Pinpoint the cell where the given text exists, returning its [x, y] midpoint coordinate. 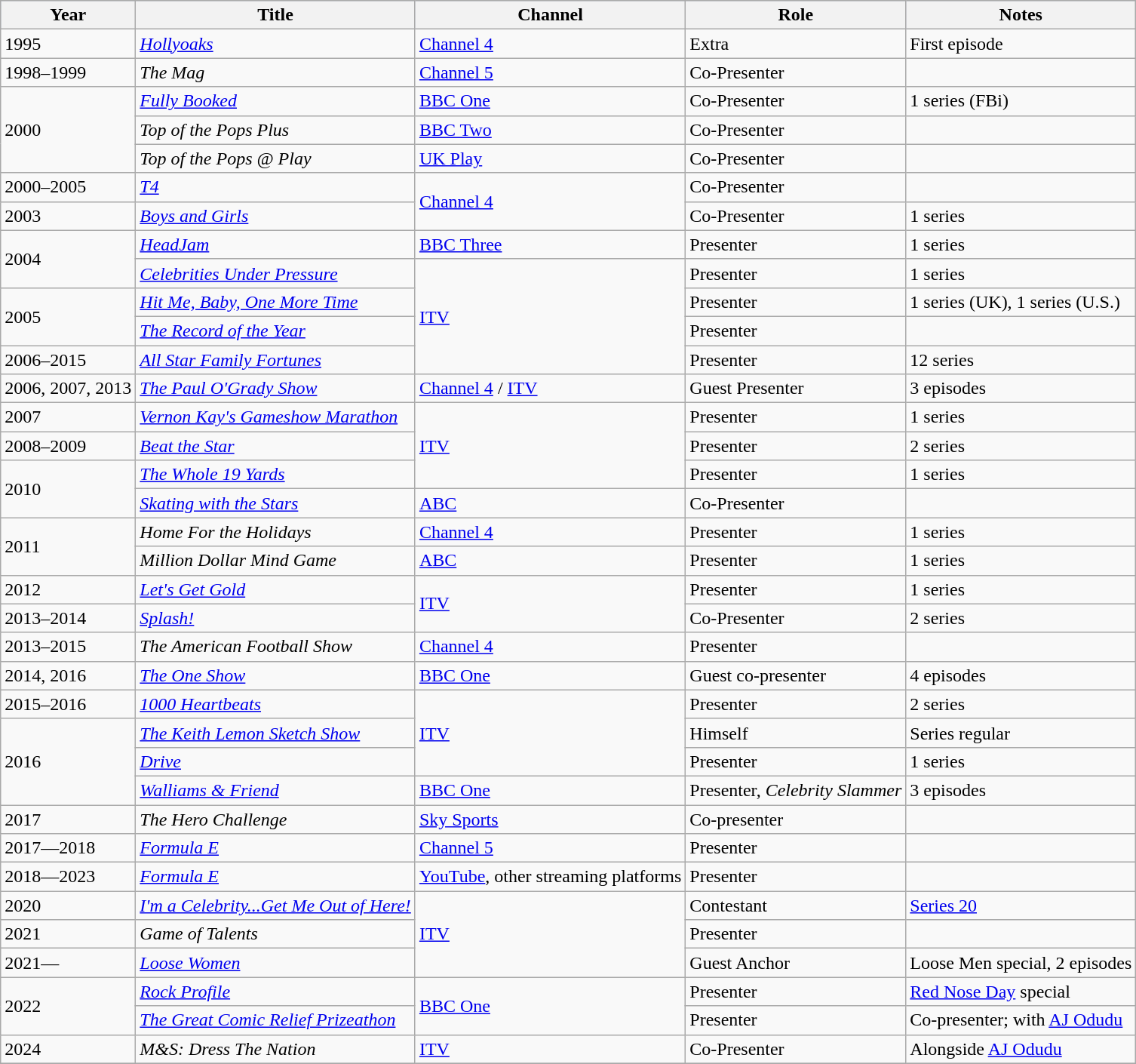
2003 [68, 216]
Beat the Star [276, 446]
1 series (UK), 1 series (U.S.) [1021, 302]
2013–2015 [68, 647]
Alongside AJ Odudu [1021, 1049]
2000 [68, 130]
2020 [68, 906]
Million Dollar Mind Game [276, 561]
Drive [276, 761]
Notes [1021, 15]
Rock Profile [276, 992]
2012 [68, 589]
Splash! [276, 618]
BBC Two [550, 130]
2005 [68, 316]
4 episodes [1021, 675]
Co-presenter; with AJ Odudu [1021, 1020]
Co-presenter [796, 819]
2007 [68, 417]
Extra [796, 44]
1 series (FBi) [1021, 101]
1000 Heartbeats [276, 704]
Year [68, 15]
2000–2005 [68, 187]
Contestant [796, 906]
All Star Family Fortunes [276, 360]
Game of Talents [276, 934]
Fully Booked [276, 101]
2015–2016 [68, 704]
The Whole 19 Yards [276, 475]
2017 [68, 819]
Let's Get Gold [276, 589]
Home For the Holidays [276, 532]
2008–2009 [68, 446]
I'm a Celebrity...Get Me Out of Here! [276, 906]
2022 [68, 1006]
2016 [68, 761]
2010 [68, 489]
BBC Three [550, 244]
2014, 2016 [68, 675]
2011 [68, 546]
Channel [550, 15]
Series regular [1021, 733]
Top of the Pops @ Play [276, 158]
Loose Men special, 2 episodes [1021, 963]
M&S: Dress The Nation [276, 1049]
Walliams & Friend [276, 790]
Title [276, 15]
The Hero Challenge [276, 819]
The Record of the Year [276, 331]
Himself [796, 733]
YouTube, other streaming platforms [550, 877]
UK Play [550, 158]
2017—2018 [68, 848]
Boys and Girls [276, 216]
Guest co-presenter [796, 675]
12 series [1021, 360]
The Great Comic Relief Prizeathon [276, 1020]
Sky Sports [550, 819]
1995 [68, 44]
2018—2023 [68, 877]
2021 [68, 934]
2013–2014 [68, 618]
Top of the Pops Plus [276, 130]
Guest Anchor [796, 963]
2006–2015 [68, 360]
Loose Women [276, 963]
T4 [276, 187]
Channel 4 / ITV [550, 389]
Guest Presenter [796, 389]
The One Show [276, 675]
2024 [68, 1049]
2004 [68, 259]
Celebrities Under Pressure [276, 273]
First episode [1021, 44]
The Mag [276, 72]
The Paul O'Grady Show [276, 389]
Red Nose Day special [1021, 992]
1998–1999 [68, 72]
Role [796, 15]
The Keith Lemon Sketch Show [276, 733]
Vernon Kay's Gameshow Marathon [276, 417]
Presenter, Celebrity Slammer [796, 790]
Series 20 [1021, 906]
2006, 2007, 2013 [68, 389]
2021— [68, 963]
HeadJam [276, 244]
Hollyoaks [276, 44]
Hit Me, Baby, One More Time [276, 302]
Skating with the Stars [276, 503]
The American Football Show [276, 647]
